For the text-containing cell, return its midpoint in [X, Y] coordinate format. 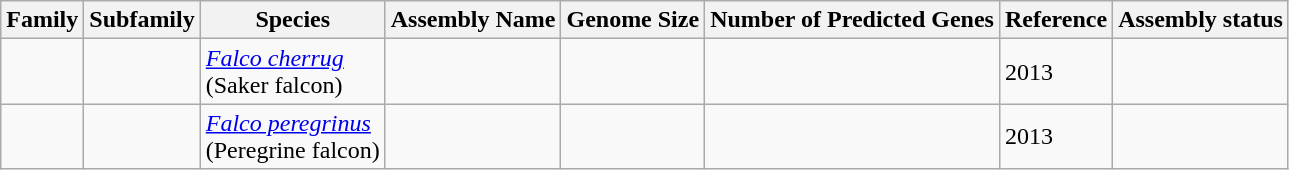
Subfamily [142, 20]
Number of Predicted Genes [852, 20]
Assembly Name [473, 20]
Reference [1056, 20]
Falco peregrinus(Peregrine falcon) [292, 136]
Assembly status [1201, 20]
Species [292, 20]
Falco cherrug(Saker falcon) [292, 72]
Family [42, 20]
Genome Size [633, 20]
